Capture the cell that displays the provided text and extract its (x, y) central coordinate. 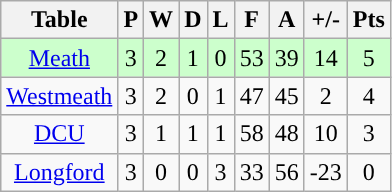
-23 (326, 172)
5 (368, 58)
33 (252, 172)
39 (286, 58)
45 (286, 96)
P (131, 20)
Pts (368, 20)
W (162, 20)
L (220, 20)
10 (326, 134)
56 (286, 172)
48 (286, 134)
Longford (60, 172)
53 (252, 58)
58 (252, 134)
+/- (326, 20)
A (286, 20)
4 (368, 96)
Westmeath (60, 96)
Meath (60, 58)
Table (60, 20)
D (193, 20)
F (252, 20)
DCU (60, 134)
47 (252, 96)
14 (326, 58)
